Locate the cell with the specified text and output its [x, y] center coordinate. 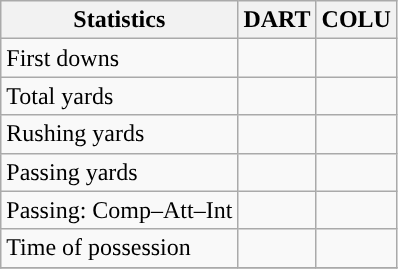
Rushing yards [120, 134]
Time of possession [120, 248]
Statistics [120, 20]
Total yards [120, 96]
COLU [356, 20]
DART [277, 20]
Passing: Comp–Att–Int [120, 210]
Passing yards [120, 172]
First downs [120, 58]
